Capture the cell that displays the provided text and extract its [X, Y] central coordinate. 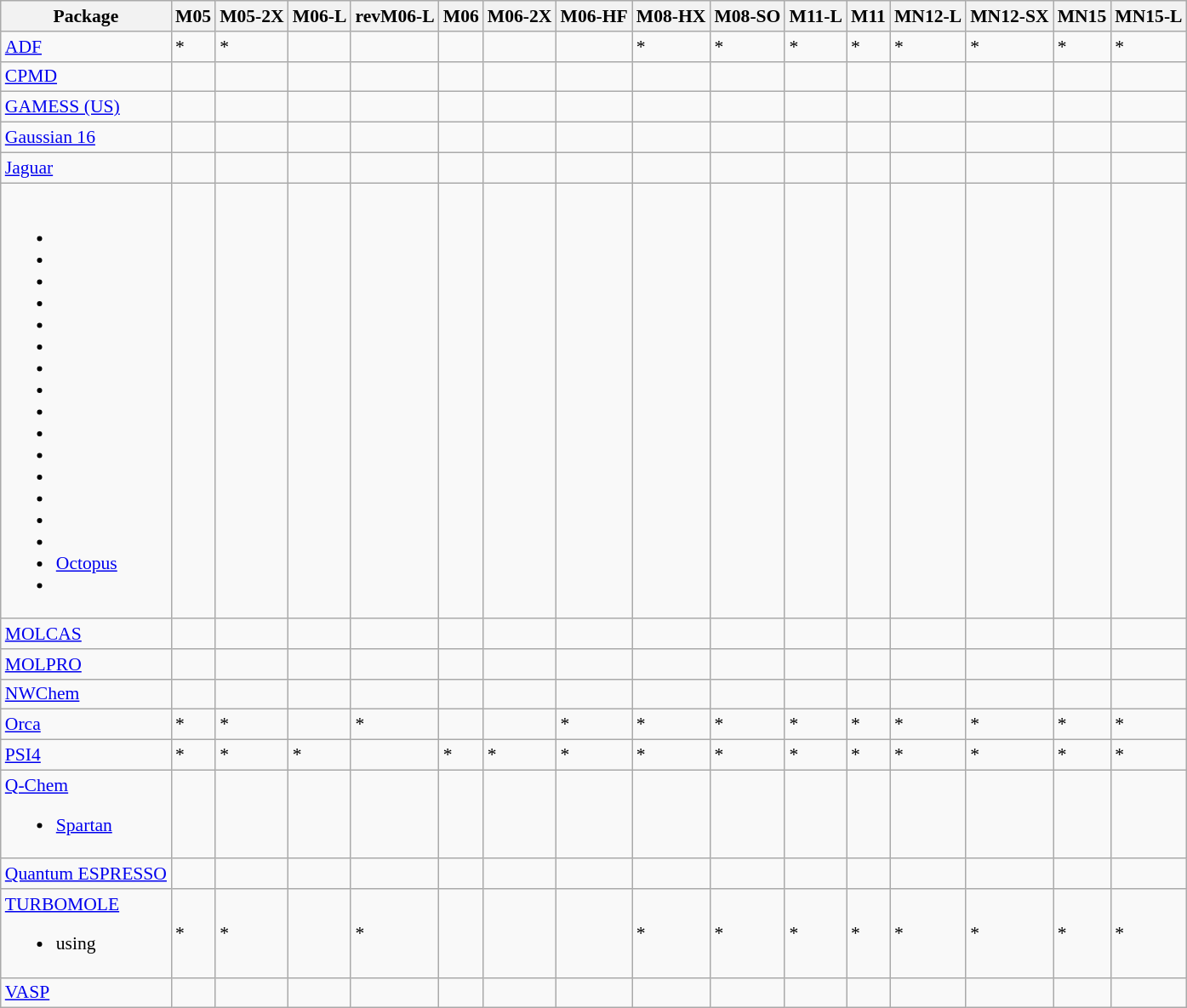
M08-SO [747, 16]
M06-2X [520, 16]
MOLCAS [86, 634]
MN15 [1082, 16]
MN12-SX [1009, 16]
M08-HX [671, 16]
Jaguar [86, 168]
M11 [868, 16]
M06 [461, 16]
M05-2X [252, 16]
Octopus [86, 401]
NWChem [86, 694]
M06-HF [594, 16]
MN15-L [1149, 16]
PSI4 [86, 755]
GAMESS (US) [86, 107]
ADF [86, 47]
M06-L [320, 16]
Orca [86, 725]
Quantum ESPRESSO [86, 874]
M05 [193, 16]
MOLPRO [86, 664]
TURBOMOLEusing [86, 933]
revM06-L [395, 16]
Package [86, 16]
M11-L [815, 16]
CPMD [86, 77]
Q-ChemSpartan [86, 814]
Gaussian 16 [86, 138]
MN12-L [927, 16]
